Capture the cell that displays the provided text and extract its [X, Y] central coordinate. 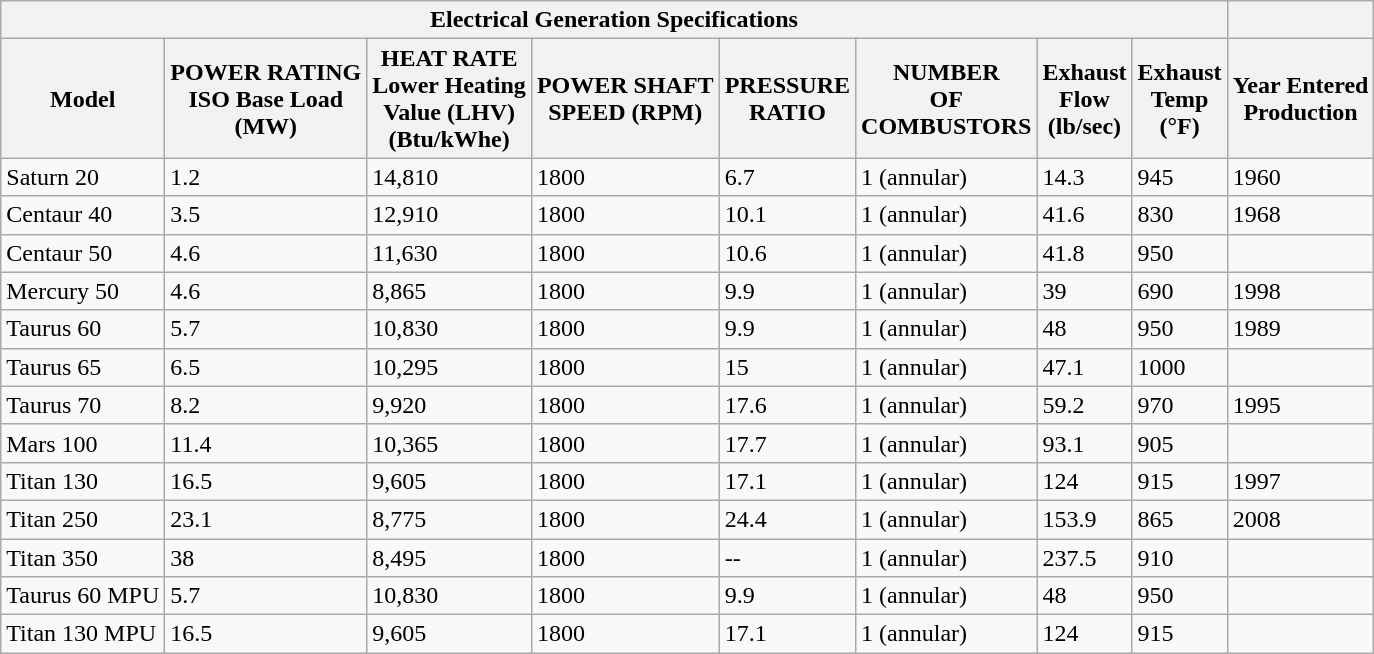
Year EnteredProduction [1300, 98]
17.7 [787, 443]
12,910 [450, 215]
2008 [1300, 519]
1968 [1300, 215]
59.2 [1084, 405]
1.2 [266, 177]
8,865 [450, 291]
905 [1180, 443]
POWER RATINGISO Base Load(MW) [266, 98]
Taurus 60 [83, 329]
10.6 [787, 253]
23.1 [266, 519]
690 [1180, 291]
1960 [1300, 177]
970 [1180, 405]
14,810 [450, 177]
-- [787, 557]
830 [1180, 215]
NUMBEROFCOMBUSTORS [946, 98]
865 [1180, 519]
8,495 [450, 557]
10,365 [450, 443]
38 [266, 557]
Taurus 65 [83, 367]
Taurus 70 [83, 405]
8,775 [450, 519]
1997 [1300, 481]
Titan 130 [83, 481]
237.5 [1084, 557]
Mercury 50 [83, 291]
HEAT RATELower HeatingValue (LHV)(Btu/kWhe) [450, 98]
ExhaustFlow(lb/sec) [1084, 98]
41.6 [1084, 215]
6.5 [266, 367]
11.4 [266, 443]
Titan 250 [83, 519]
6.7 [787, 177]
1998 [1300, 291]
Electrical Generation Specifications [614, 20]
Centaur 40 [83, 215]
910 [1180, 557]
Model [83, 98]
PRESSURERATIO [787, 98]
1989 [1300, 329]
1000 [1180, 367]
1995 [1300, 405]
8.2 [266, 405]
Titan 130 MPU [83, 634]
Taurus 60 MPU [83, 596]
9,920 [450, 405]
41.8 [1084, 253]
Mars 100 [83, 443]
Centaur 50 [83, 253]
24.4 [787, 519]
11,630 [450, 253]
14.3 [1084, 177]
39 [1084, 291]
3.5 [266, 215]
945 [1180, 177]
93.1 [1084, 443]
Saturn 20 [83, 177]
153.9 [1084, 519]
10.1 [787, 215]
47.1 [1084, 367]
Titan 350 [83, 557]
ExhaustTemp(°F) [1180, 98]
10,295 [450, 367]
15 [787, 367]
POWER SHAFTSPEED (RPM) [625, 98]
17.6 [787, 405]
